Return the (x, y) coordinate for the center point of the cell that contains the specified text.  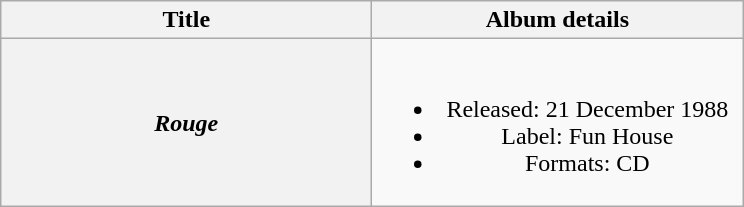
Album details (558, 20)
Released: 21 December 1988Label: Fun HouseFormats: CD (558, 122)
Title (186, 20)
Rouge (186, 122)
